Identify which cell holds the provided text, then report its (X, Y) central coordinate. 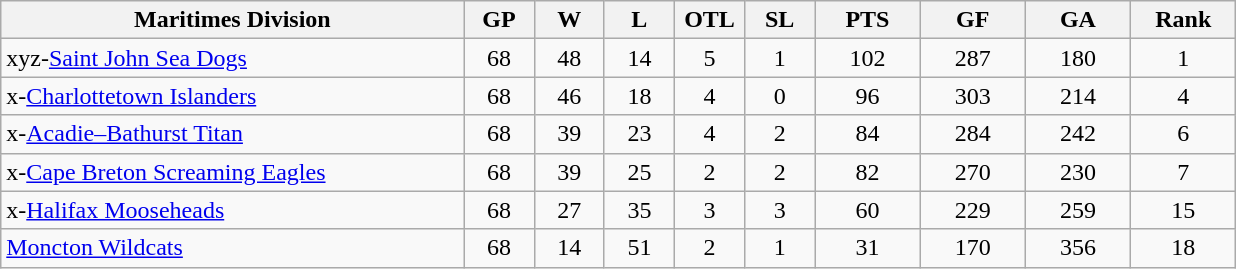
23 (639, 134)
31 (868, 248)
214 (1078, 96)
270 (972, 172)
W (569, 20)
356 (1078, 248)
25 (639, 172)
0 (780, 96)
51 (639, 248)
Moncton Wildcats (232, 248)
GP (499, 20)
48 (569, 58)
GA (1078, 20)
GF (972, 20)
259 (1078, 210)
303 (972, 96)
15 (1184, 210)
287 (972, 58)
102 (868, 58)
229 (972, 210)
60 (868, 210)
27 (569, 210)
SL (780, 20)
5 (709, 58)
x-Halifax Mooseheads (232, 210)
Maritimes Division (232, 20)
82 (868, 172)
46 (569, 96)
xyz-Saint John Sea Dogs (232, 58)
6 (1184, 134)
84 (868, 134)
OTL (709, 20)
x-Cape Breton Screaming Eagles (232, 172)
242 (1078, 134)
170 (972, 248)
x-Charlottetown Islanders (232, 96)
L (639, 20)
7 (1184, 172)
35 (639, 210)
180 (1078, 58)
PTS (868, 20)
x-Acadie–Bathurst Titan (232, 134)
230 (1078, 172)
284 (972, 134)
96 (868, 96)
Rank (1184, 20)
